Scan for the cell matching the given text and deliver its (X, Y) coordinate at center. 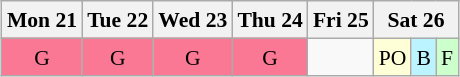
F (447, 56)
Thu 24 (270, 20)
PO (393, 56)
Tue 22 (118, 20)
Fri 25 (341, 20)
B (424, 56)
Wed 23 (192, 20)
Sat 26 (416, 20)
Mon 21 (42, 20)
